Return the (x, y) coordinate for the center point of the cell that contains the specified text.  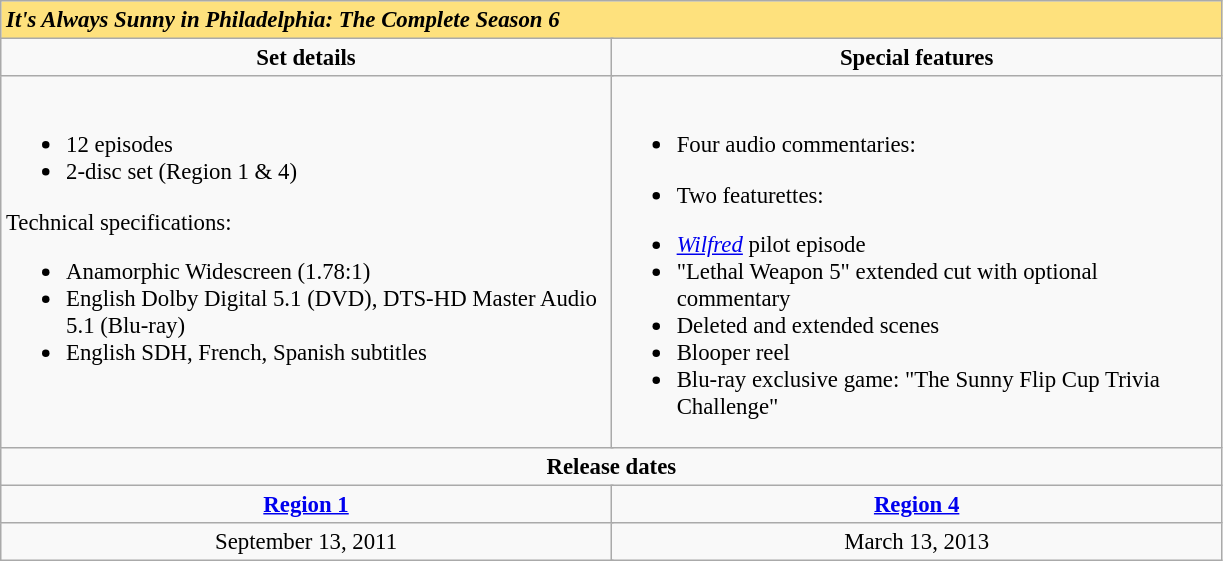
Region 4 (916, 504)
Special features (916, 58)
Region 1 (306, 504)
It's Always Sunny in Philadelphia: The Complete Season 6 (612, 20)
March 13, 2013 (916, 542)
Release dates (612, 467)
Set details (306, 58)
September 13, 2011 (306, 542)
